Locate the cell with the specified text and output its (x, y) center coordinate. 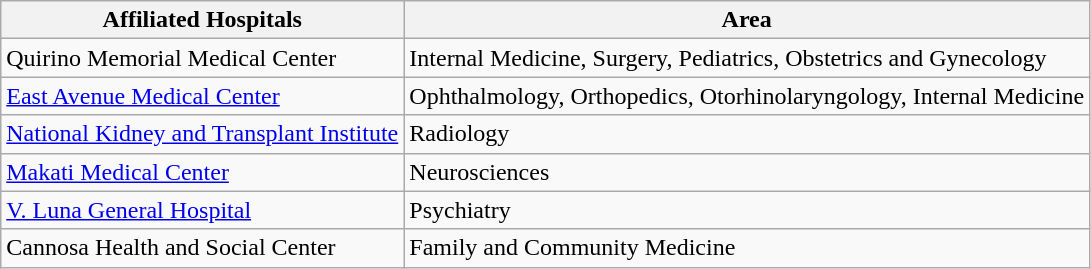
Neurosciences (747, 172)
Cannosa Health and Social Center (202, 248)
Radiology (747, 134)
National Kidney and Transplant Institute (202, 134)
Internal Medicine, Surgery, Pediatrics, Obstetrics and Gynecology (747, 58)
Quirino Memorial Medical Center (202, 58)
Psychiatry (747, 210)
Area (747, 20)
Makati Medical Center (202, 172)
Ophthalmology, Orthopedics, Otorhinolaryngology, Internal Medicine (747, 96)
Family and Community Medicine (747, 248)
Affiliated Hospitals (202, 20)
V. Luna General Hospital (202, 210)
East Avenue Medical Center (202, 96)
